Scan for the cell matching the given text and deliver its (x, y) coordinate at center. 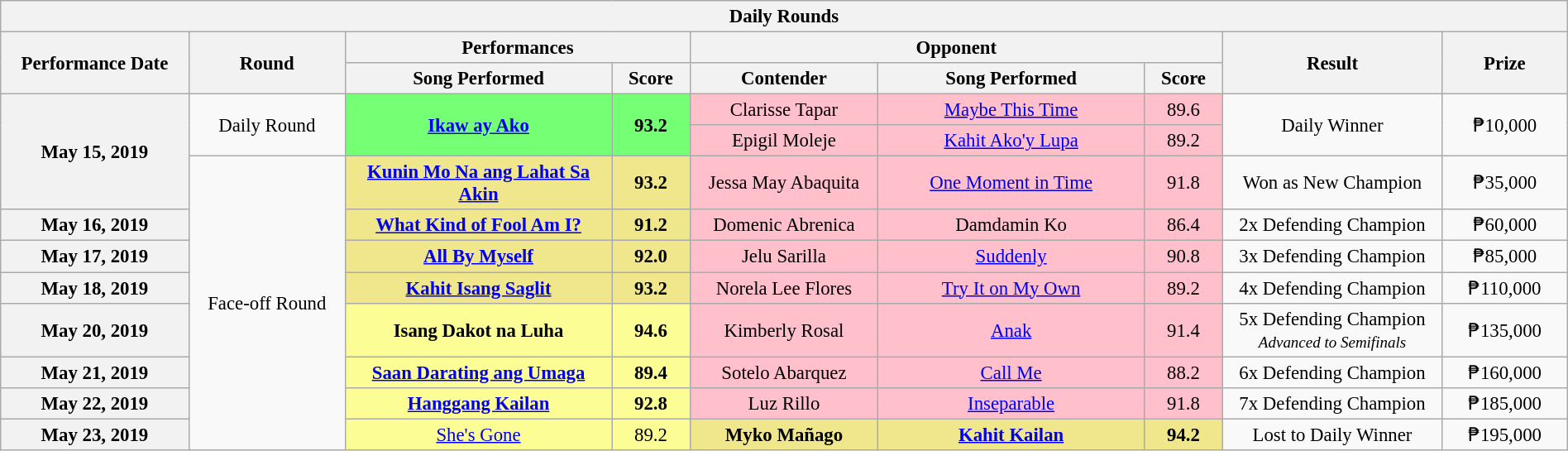
One Moment in Time (1011, 184)
Kahit Isang Saglit (479, 288)
₱110,000 (1505, 288)
Suddenly (1011, 257)
Performances (518, 48)
Call Me (1011, 372)
Hanggang Kailan (479, 403)
₱10,000 (1505, 126)
Lost to Daily Winner (1331, 434)
3x Defending Champion (1331, 257)
Contender (784, 79)
91.2 (652, 226)
₱185,000 (1505, 403)
Try It on My Own (1011, 288)
4x Defending Champion (1331, 288)
May 22, 2019 (94, 403)
Inseparable (1011, 403)
92.0 (652, 257)
91.4 (1184, 329)
Prize (1505, 63)
₱195,000 (1505, 434)
Epigil Moleje (784, 141)
May 16, 2019 (94, 226)
Domenic Abrenica (784, 226)
92.8 (652, 403)
Isang Dakot na Luha (479, 329)
Kunin Mo Na ang Lahat Sa Akin (479, 184)
Daily Rounds (784, 17)
₱35,000 (1505, 184)
5x Defending ChampionAdvanced to Semifinals (1331, 329)
Sotelo Abarquez (784, 372)
89.4 (652, 372)
May 20, 2019 (94, 329)
Face-off Round (266, 303)
May 15, 2019 (94, 152)
6x Defending Champion (1331, 372)
Saan Darating ang Umaga (479, 372)
Jessa May Abaquita (784, 184)
Maybe This Time (1011, 110)
89.6 (1184, 110)
Ikaw ay Ako (479, 126)
All By Myself (479, 257)
Kimberly Rosal (784, 329)
2x Defending Champion (1331, 226)
Opponent (956, 48)
₱135,000 (1505, 329)
Performance Date (94, 63)
Damdamin Ko (1011, 226)
90.8 (1184, 257)
She's Gone (479, 434)
Clarisse Tapar (784, 110)
Daily Round (266, 126)
May 23, 2019 (94, 434)
₱160,000 (1505, 372)
Norela Lee Flores (784, 288)
Daily Winner (1331, 126)
Jelu Sarilla (784, 257)
May 21, 2019 (94, 372)
₱60,000 (1505, 226)
Kahit Kailan (1011, 434)
94.6 (652, 329)
Won as New Champion (1331, 184)
Anak (1011, 329)
May 17, 2019 (94, 257)
7x Defending Champion (1331, 403)
94.2 (1184, 434)
Result (1331, 63)
Kahit Ako'y Lupa (1011, 141)
May 18, 2019 (94, 288)
Luz Rillo (784, 403)
What Kind of Fool Am I? (479, 226)
₱85,000 (1505, 257)
Myko Mañago (784, 434)
88.2 (1184, 372)
86.4 (1184, 226)
Round (266, 63)
